Identify which cell holds the provided text, then report its (x, y) central coordinate. 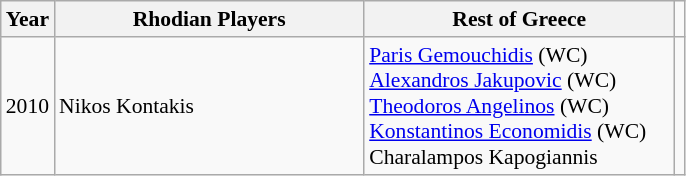
Rest of Greece (519, 19)
Paris Gemouchidis (WC) Alexandros Jakupovic (WC) Theodoros Angelinos (WC) Konstantinos Economidis (WC) Charalampos Kapogiannis (519, 106)
Rhodian Players (209, 19)
Year (28, 19)
Nikos Kontakis (209, 106)
2010 (28, 106)
